Identify which cell holds the provided text, then report its (x, y) central coordinate. 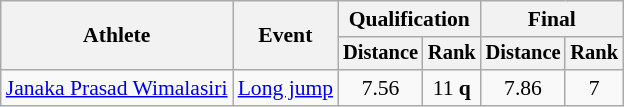
7.86 (524, 88)
Final (552, 19)
7.56 (380, 88)
Long jump (286, 88)
Janaka Prasad Wimalasiri (117, 88)
Qualification (409, 19)
11 q (452, 88)
Event (286, 36)
Athlete (117, 36)
7 (594, 88)
